Provide the [X, Y] coordinate of the cell's center where the given text is located.  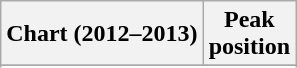
Peakposition [249, 34]
Chart (2012–2013) [102, 34]
